From the cell containing the given text, extract its center point as [X, Y] coordinate. 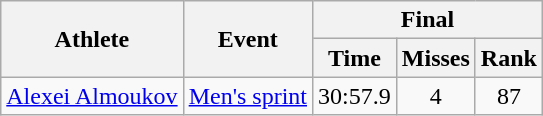
Alexei Almoukov [92, 96]
87 [508, 96]
4 [436, 96]
Misses [436, 58]
Rank [508, 58]
30:57.9 [355, 96]
Athlete [92, 39]
Men's sprint [248, 96]
Final [428, 20]
Event [248, 39]
Time [355, 58]
